Output the [x, y] coordinate of the center of the cell containing the given text.  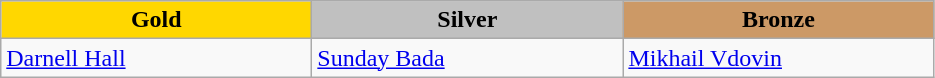
Darnell Hall [156, 58]
Gold [156, 20]
Bronze [778, 20]
Silver [468, 20]
Sunday Bada [468, 58]
Mikhail Vdovin [778, 58]
